Search for the cell housing the specified text and yield its (X, Y) center coordinate. 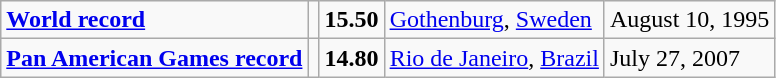
Pan American Games record (154, 58)
Gothenburg, Sweden (494, 20)
15.50 (352, 20)
August 10, 1995 (689, 20)
14.80 (352, 58)
World record (154, 20)
Rio de Janeiro, Brazil (494, 58)
July 27, 2007 (689, 58)
